Output the (x, y) coordinate of the center of the cell containing the given text.  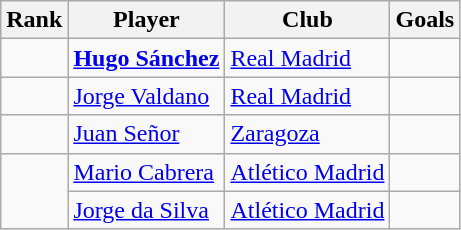
Player (146, 20)
Jorge da Silva (146, 210)
Juan Señor (146, 134)
Mario Cabrera (146, 172)
Hugo Sánchez (146, 58)
Jorge Valdano (146, 96)
Club (308, 20)
Zaragoza (308, 134)
Rank (34, 20)
Goals (425, 20)
